For the text-containing cell, return its midpoint in [X, Y] coordinate format. 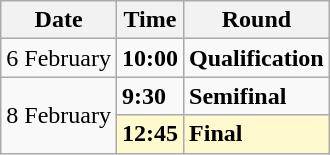
8 February [59, 115]
Time [150, 20]
Semifinal [257, 96]
6 February [59, 58]
Final [257, 134]
9:30 [150, 96]
12:45 [150, 134]
Qualification [257, 58]
10:00 [150, 58]
Round [257, 20]
Date [59, 20]
